Find where the given text appears and provide that cell's center as [X, Y] coordinate. 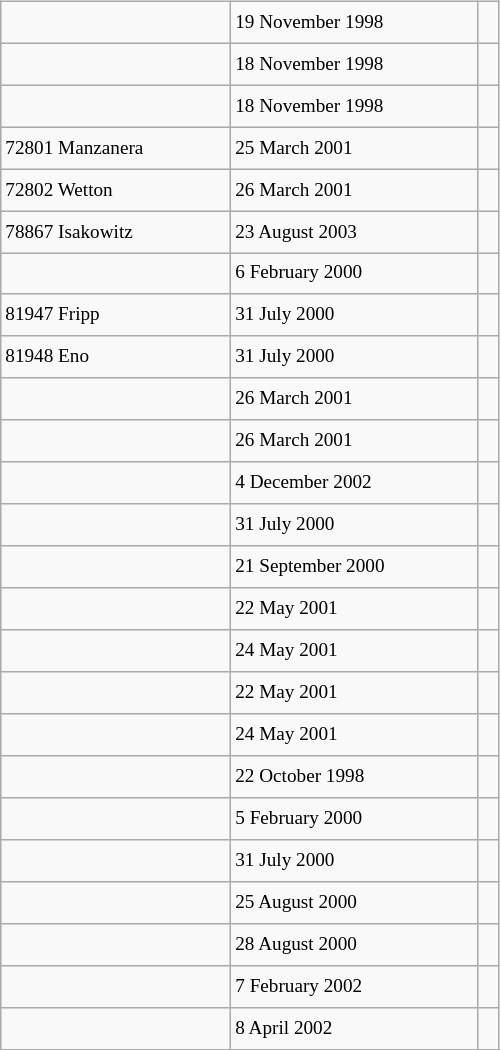
28 August 2000 [354, 944]
22 October 1998 [354, 777]
4 December 2002 [354, 483]
72801 Manzanera [116, 148]
72802 Wetton [116, 190]
5 February 2000 [354, 819]
19 November 1998 [354, 22]
81948 Eno [116, 357]
25 March 2001 [354, 148]
7 February 2002 [354, 986]
81947 Fripp [116, 315]
21 September 2000 [354, 567]
6 February 2000 [354, 274]
23 August 2003 [354, 232]
8 April 2002 [354, 1028]
78867 Isakowitz [116, 232]
25 August 2000 [354, 902]
